Locate the cell with the specified text and output its (x, y) center coordinate. 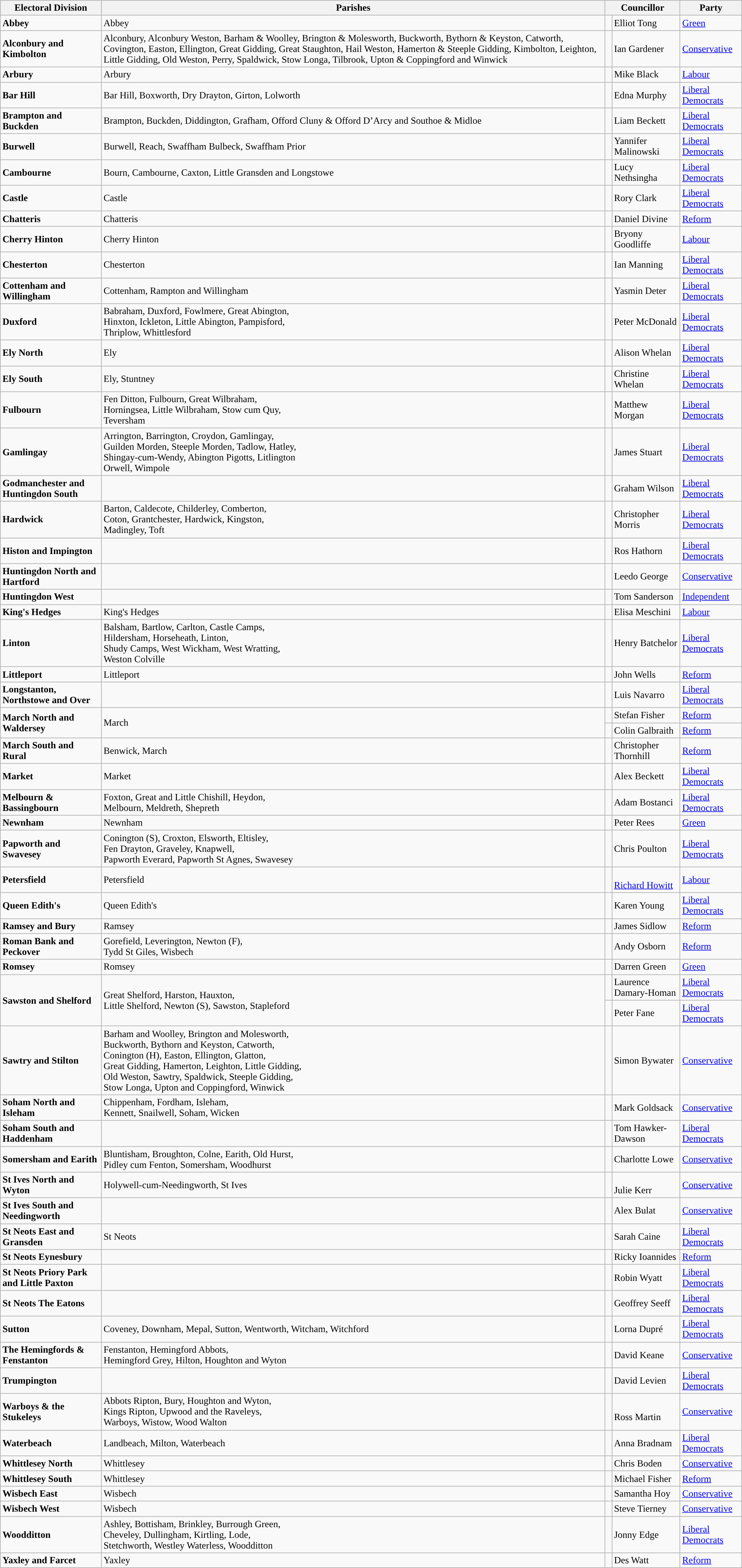
John Wells (646, 674)
Richard Howitt (646, 880)
Cottenham and Willingham (51, 290)
Coveney, Downham, Mepal, Sutton, Wentworth, Witcham, Witchford (354, 1329)
St Neots Priory Park and Little Paxton (51, 1278)
Matthew Morgan (646, 410)
Woodditton (51, 1535)
James Stuart (646, 452)
Elliot Tong (646, 23)
Ricky Ioannides (646, 1257)
David Keane (646, 1355)
March North and Waldersey (51, 723)
Somersham and Earith (51, 1159)
Gorefield, Leverington, Newton (F),Tydd St Giles, Wisbech (354, 946)
Fenstanton, Hemingford Abbots,Hemingford Grey, Hilton, Houghton and Wyton (354, 1355)
Adam Bostanci (646, 803)
Jonny Edge (646, 1535)
Sawtry and Stilton (51, 1060)
David Levien (646, 1381)
St Neots The Eatons (51, 1303)
March (354, 723)
Electoral Division (51, 8)
Stefan Fisher (646, 715)
Fen Ditton, Fulbourn, Great Wilbraham,Horningsea, Little Wilbraham, Stow cum Quy,Teversham (354, 410)
Rory Clark (646, 198)
Anna Bradnam (646, 1443)
Julie Kerr (646, 1185)
Liam Beckett (646, 121)
Chris Poulton (646, 849)
Burwell, Reach, Swaffham Bulbeck, Swaffham Prior (354, 147)
Elisa Meschini (646, 612)
Balsham, Bartlow, Carlton, Castle Camps,Hildersham, Horseheath, Linton,Shudy Camps, West Wickham, West Wratting,Weston Colville (354, 643)
Karen Young (646, 906)
Huntingdon North and Hartford (51, 577)
Ely North (51, 353)
Sawston and Shelford (51, 1000)
Ros Hathorn (646, 550)
Babraham, Duxford, Fowlmere, Great Abington,Hinxton, Ickleton, Little Abington, Pampisford,Thriplow, Whittlesford (354, 322)
Colin Galbraith (646, 730)
Bar Hill (51, 95)
Councillor (643, 8)
Henry Batchelor (646, 643)
Robin Wyatt (646, 1278)
Gamlingay (51, 452)
Lucy Nethsingha (646, 172)
Peter Fane (646, 1013)
Cottenham, Rampton and Willingham (354, 290)
St Ives North and Wyton (51, 1185)
Darren Green (646, 967)
Yasmin Deter (646, 290)
Yannifer Malinowski (646, 147)
Daniel Divine (646, 219)
Lorna Dupré (646, 1329)
Alex Bulat (646, 1211)
St Neots East and Gransden (51, 1236)
Cambourne (51, 172)
Burwell (51, 147)
Linton (51, 643)
Barton, Caldecote, Childerley, Comberton,Coton, Grantchester, Hardwick, Kingston,Madingley, Toft (354, 519)
Des Watt (646, 1560)
Party (711, 8)
Luis Navarro (646, 695)
Ashley, Bottisham, Brinkley, Burrough Green,Cheveley, Dullingham, Kirtling, Lode,Stetchworth, Westley Waterless, Woodditton (354, 1535)
Graham Wilson (646, 489)
Charlotte Lowe (646, 1159)
Wisbech East (51, 1493)
Benwick, March (354, 751)
Tom Hawker-Dawson (646, 1133)
Soham South and Haddenham (51, 1133)
Yaxley and Farcet (51, 1560)
Trumpington (51, 1381)
Ramsey and Bury (51, 926)
Chippenham, Fordham, Isleham,Kennett, Snailwell, Soham, Wicken (354, 1107)
Fulbourn (51, 410)
Warboys & the Stukeleys (51, 1412)
Christopher Thornhill (646, 751)
Peter McDonald (646, 322)
Edna Murphy (646, 95)
Laurence Damary-Homan (646, 987)
Samantha Hoy (646, 1493)
Brampton, Buckden, Diddington, Grafham, Offord Cluny & Offord D’Arcy and Southoe & Midloe (354, 121)
Waterbeach (51, 1443)
March South and Rural (51, 751)
Wisbech West (51, 1509)
Alison Whelan (646, 353)
Steve Tierney (646, 1509)
Histon and Impington (51, 550)
Bluntisham, Broughton, Colne, Earith, Old Hurst,Pidley cum Fenton, Somersham, Woodhurst (354, 1159)
Duxford (51, 322)
Tom Sanderson (646, 597)
Longstanton, Northstowe and Over (51, 695)
Conington (S), Croxton, Elsworth, Eltisley,Fen Drayton, Graveley, Knapwell,Papworth Everard, Papworth St Agnes, Swavesey (354, 849)
Christine Whelan (646, 379)
Roman Bank and Peckover (51, 946)
Christopher Morris (646, 519)
St Neots (354, 1236)
Independent (711, 597)
Ely South (51, 379)
Alex Beckett (646, 776)
Ely (354, 353)
Leedo George (646, 577)
Ian Gardener (646, 49)
Ross Martin (646, 1412)
Yaxley (354, 1560)
St Neots Eynesbury (51, 1257)
Whittlesey North (51, 1463)
Whittlesey South (51, 1478)
Peter Rees (646, 823)
James Sidlow (646, 926)
Bourn, Cambourne, Caxton, Little Gransden and Longstowe (354, 172)
Foxton, Great and Little Chishill, Heydon,Melbourn, Meldreth, Shepreth (354, 803)
Bar Hill, Boxworth, Dry Drayton, Girton, Lolworth (354, 95)
Sarah Caine (646, 1236)
Simon Bywater (646, 1060)
Brampton and Buckden (51, 121)
Ian Manning (646, 265)
Michael Fisher (646, 1478)
Soham North and Isleham (51, 1107)
Ramsey (354, 926)
Godmanchester and Huntingdon South (51, 489)
Parishes (354, 8)
Alconbury and Kimbolton (51, 49)
Sutton (51, 1329)
Hardwick (51, 519)
Abbots Ripton, Bury, Houghton and Wyton,Kings Ripton, Upwood and the Raveleys,Warboys, Wistow, Wood Walton (354, 1412)
Ely, Stuntney (354, 379)
Mike Black (646, 75)
Melbourn & Bassingbourn (51, 803)
Geoffrey Seeff (646, 1303)
Papworth and Swavesey (51, 849)
The Hemingfords & Fenstanton (51, 1355)
Huntingdon West (51, 597)
Bryony Goodliffe (646, 239)
Holywell-cum-Needingworth, St Ives (354, 1185)
St Ives South and Needingworth (51, 1211)
Great Shelford, Harston, Hauxton,Little Shelford, Newton (S), Sawston, Stapleford (354, 1000)
Andy Osborn (646, 946)
Mark Goldsack (646, 1107)
Landbeach, Milton, Waterbeach (354, 1443)
Chris Boden (646, 1463)
